Extract the (X, Y) coordinate from the center of the cell holding the provided text.  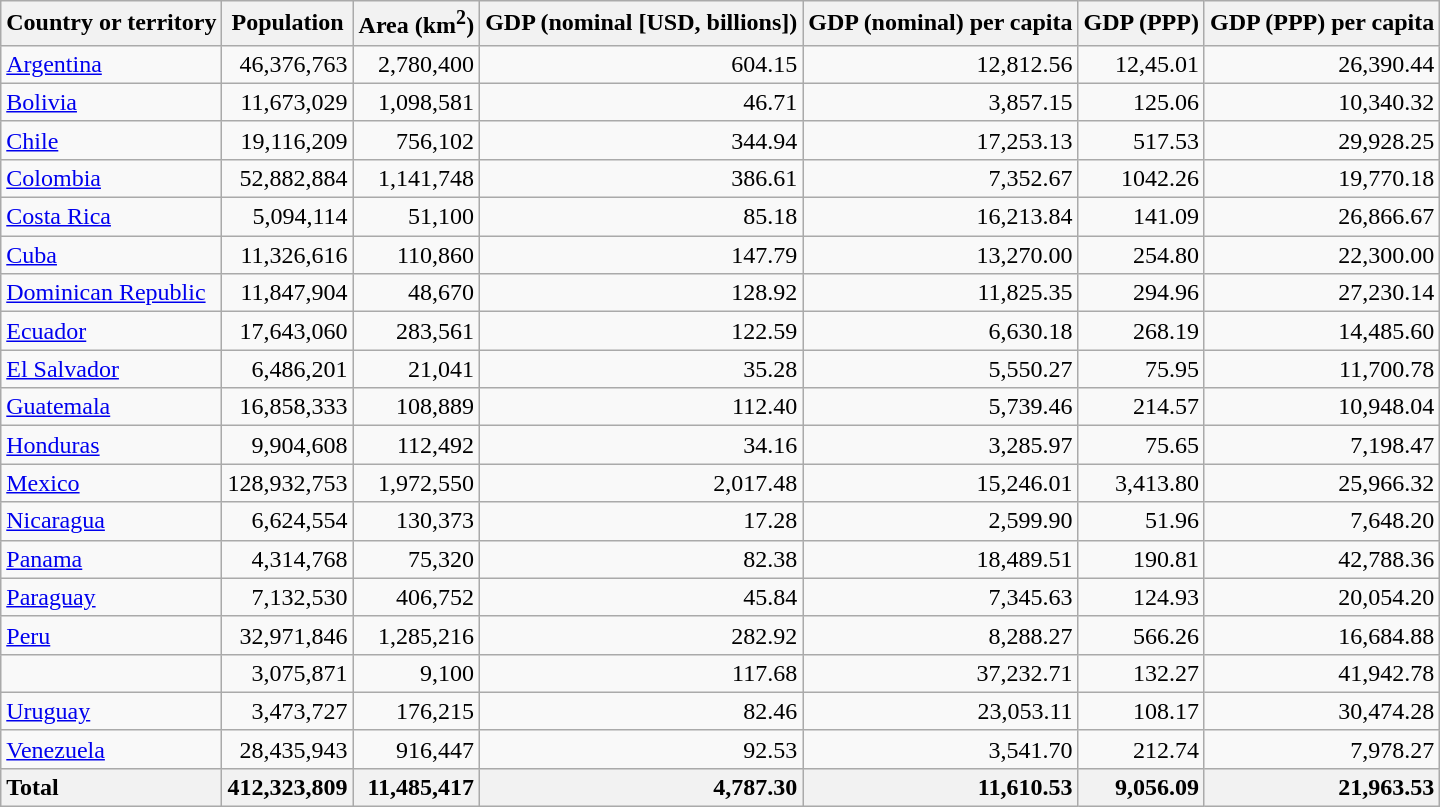
176,215 (416, 711)
190.81 (1141, 559)
517.53 (1141, 140)
2,599.90 (940, 521)
2,780,400 (416, 64)
Argentina (112, 64)
52,882,884 (288, 178)
Peru (112, 635)
11,673,029 (288, 102)
Population (288, 24)
212.74 (1141, 749)
16,213.84 (940, 217)
9,904,608 (288, 445)
15,246.01 (940, 483)
5,550.27 (940, 369)
1042.26 (1141, 178)
1,285,216 (416, 635)
3,413.80 (1141, 483)
3,857.15 (940, 102)
GDP (PPP) per capita (1322, 24)
7,345.63 (940, 597)
108,889 (416, 407)
46.71 (642, 102)
18,489.51 (940, 559)
Total (112, 787)
128,932,753 (288, 483)
147.79 (642, 255)
Panama (112, 559)
16,858,333 (288, 407)
28,435,943 (288, 749)
75.95 (1141, 369)
344.94 (642, 140)
34.16 (642, 445)
17,643,060 (288, 331)
5,094,114 (288, 217)
92.53 (642, 749)
6,630.18 (940, 331)
35.28 (642, 369)
412,323,809 (288, 787)
7,198.47 (1322, 445)
46,376,763 (288, 64)
13,270.00 (940, 255)
GDP (nominal) per capita (940, 24)
3,541.70 (940, 749)
141.09 (1141, 217)
10,340.32 (1322, 102)
Nicaragua (112, 521)
Mexico (112, 483)
26,390.44 (1322, 64)
566.26 (1141, 635)
19,116,209 (288, 140)
85.18 (642, 217)
20,054.20 (1322, 597)
Bolivia (112, 102)
14,485.60 (1322, 331)
11,700.78 (1322, 369)
3,285.97 (940, 445)
11,847,904 (288, 293)
294.96 (1141, 293)
Guatemala (112, 407)
406,752 (416, 597)
112,492 (416, 445)
Dominican Republic (112, 293)
21,041 (416, 369)
132.27 (1141, 673)
19,770.18 (1322, 178)
Uruguay (112, 711)
756,102 (416, 140)
11,485,417 (416, 787)
108.17 (1141, 711)
51,100 (416, 217)
386.61 (642, 178)
75.65 (1141, 445)
3,075,871 (288, 673)
4,314,768 (288, 559)
117.68 (642, 673)
27,230.14 (1322, 293)
1,972,550 (416, 483)
9,100 (416, 673)
42,788.36 (1322, 559)
11,610.53 (940, 787)
254.80 (1141, 255)
4,787.30 (642, 787)
7,648.20 (1322, 521)
17,253.13 (940, 140)
Country or territory (112, 24)
124.93 (1141, 597)
26,866.67 (1322, 217)
30,474.28 (1322, 711)
7,978.27 (1322, 749)
82.46 (642, 711)
25,966.32 (1322, 483)
Ecuador (112, 331)
Chile (112, 140)
2,017.48 (642, 483)
3,473,727 (288, 711)
37,232.71 (940, 673)
Area (km2) (416, 24)
29,928.25 (1322, 140)
112.40 (642, 407)
916,447 (416, 749)
Paraguay (112, 597)
214.57 (1141, 407)
5,739.46 (940, 407)
6,486,201 (288, 369)
125.06 (1141, 102)
12,45.01 (1141, 64)
Costa Rica (112, 217)
48,670 (416, 293)
8,288.27 (940, 635)
6,624,554 (288, 521)
122.59 (642, 331)
283,561 (416, 331)
51.96 (1141, 521)
Honduras (112, 445)
Venezuela (112, 749)
16,684.88 (1322, 635)
282.92 (642, 635)
12,812.56 (940, 64)
10,948.04 (1322, 407)
1,098,581 (416, 102)
128.92 (642, 293)
El Salvador (112, 369)
110,860 (416, 255)
130,373 (416, 521)
Cuba (112, 255)
1,141,748 (416, 178)
11,326,616 (288, 255)
268.19 (1141, 331)
9,056.09 (1141, 787)
GDP (PPP) (1141, 24)
17.28 (642, 521)
21,963.53 (1322, 787)
GDP (nominal [USD, billions]) (642, 24)
7,132,530 (288, 597)
11,825.35 (940, 293)
32,971,846 (288, 635)
45.84 (642, 597)
22,300.00 (1322, 255)
604.15 (642, 64)
7,352.67 (940, 178)
23,053.11 (940, 711)
41,942.78 (1322, 673)
Colombia (112, 178)
75,320 (416, 559)
82.38 (642, 559)
